Search for the cell housing the specified text and yield its (x, y) center coordinate. 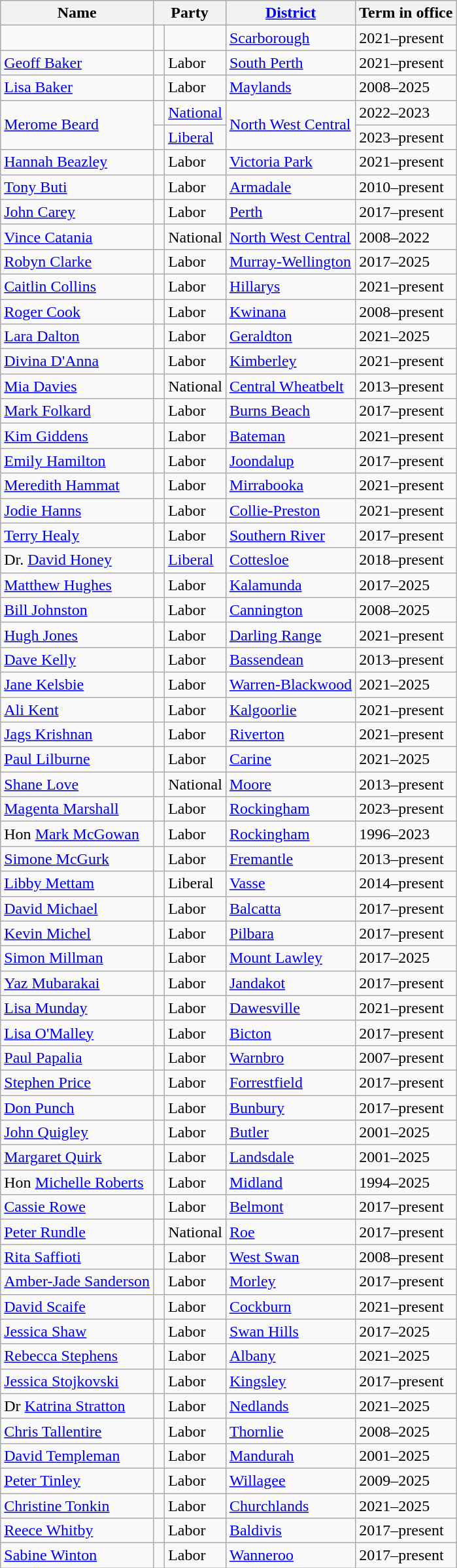
Lara Dalton (77, 337)
Lisa Munday (77, 1008)
Midland (290, 1182)
Matthew Hughes (77, 585)
Bill Johnston (77, 610)
Southern River (290, 535)
Kalamunda (290, 585)
Hillarys (290, 286)
Geraldton (290, 337)
Churchlands (290, 1505)
Jandakot (290, 983)
Chris Tallentire (77, 1431)
Albany (290, 1356)
Cannington (290, 610)
2008–2022 (406, 237)
Baldivis (290, 1531)
Name (77, 13)
Roe (290, 1232)
Belmont (290, 1207)
Jane Kelsbie (77, 684)
Burns Beach (290, 411)
Butler (290, 1133)
Maylands (290, 88)
Moore (290, 784)
Mirrabooka (290, 486)
Yaz Mubarakai (77, 983)
Margaret Quirk (77, 1158)
Robyn Clarke (77, 261)
Roger Cook (77, 312)
Tony Buti (77, 187)
Shane Love (77, 784)
Jessica Stojkovski (77, 1381)
Party (190, 13)
Hannah Beazley (77, 162)
Cottesloe (290, 560)
Kalgoorlie (290, 709)
David Scaife (77, 1307)
Mia Davies (77, 386)
Balcatta (290, 909)
Forrestfield (290, 1082)
Vince Catania (77, 237)
Wanneroo (290, 1556)
Kingsley (290, 1381)
Kwinana (290, 312)
Fremantle (290, 859)
West Swan (290, 1257)
Sabine Winton (77, 1556)
1994–2025 (406, 1182)
Merome Beard (77, 125)
Darling Range (290, 635)
Rita Saffioti (77, 1257)
Paul Papalia (77, 1058)
Dawesville (290, 1008)
John Carey (77, 212)
Jodie Hanns (77, 510)
Armadale (290, 187)
Riverton (290, 735)
Dr. David Honey (77, 560)
Mount Lawley (290, 958)
2007–present (406, 1058)
Term in office (406, 13)
Magenta Marshall (77, 809)
Morley (290, 1282)
Kim Giddens (77, 436)
Jags Krishnan (77, 735)
Kevin Michel (77, 933)
2010–present (406, 187)
Bateman (290, 436)
Emily Hamilton (77, 461)
Lisa O'Malley (77, 1033)
Cockburn (290, 1307)
Joondalup (290, 461)
Willagee (290, 1480)
Simone McGurk (77, 859)
Mark Folkard (77, 411)
Thornlie (290, 1431)
Warren-Blackwood (290, 684)
Dave Kelly (77, 659)
Divina D'Anna (77, 361)
Cassie Rowe (77, 1207)
Vasse (290, 884)
2009–2025 (406, 1480)
Central Wheatbelt (290, 386)
Christine Tonkin (77, 1505)
2018–present (406, 560)
Bicton (290, 1033)
1996–2023 (406, 834)
Hugh Jones (77, 635)
Rebecca Stephens (77, 1356)
Hon Mark McGowan (77, 834)
District (290, 13)
Geoff Baker (77, 63)
Jessica Shaw (77, 1331)
Collie-Preston (290, 510)
Ali Kent (77, 709)
Carine (290, 759)
John Quigley (77, 1133)
David Michael (77, 909)
Reece Whitby (77, 1531)
Warnbro (290, 1058)
Peter Tinley (77, 1480)
Swan Hills (290, 1331)
Caitlin Collins (77, 286)
Dr Katrina Stratton (77, 1406)
Stephen Price (77, 1082)
Terry Healy (77, 535)
Victoria Park (290, 162)
Don Punch (77, 1108)
Simon Millman (77, 958)
David Templeman (77, 1456)
Mandurah (290, 1456)
Paul Lilburne (77, 759)
Amber-Jade Sanderson (77, 1282)
Peter Rundle (77, 1232)
South Perth (290, 63)
Meredith Hammat (77, 486)
2014–present (406, 884)
Murray-Wellington (290, 261)
Libby Mettam (77, 884)
Hon Michelle Roberts (77, 1182)
Kimberley (290, 361)
Perth (290, 212)
Landsdale (290, 1158)
Scarborough (290, 38)
Lisa Baker (77, 88)
2022–2023 (406, 112)
Bassendean (290, 659)
Nedlands (290, 1406)
Pilbara (290, 933)
Bunbury (290, 1108)
